Capture the cell that displays the provided text and extract its [x, y] central coordinate. 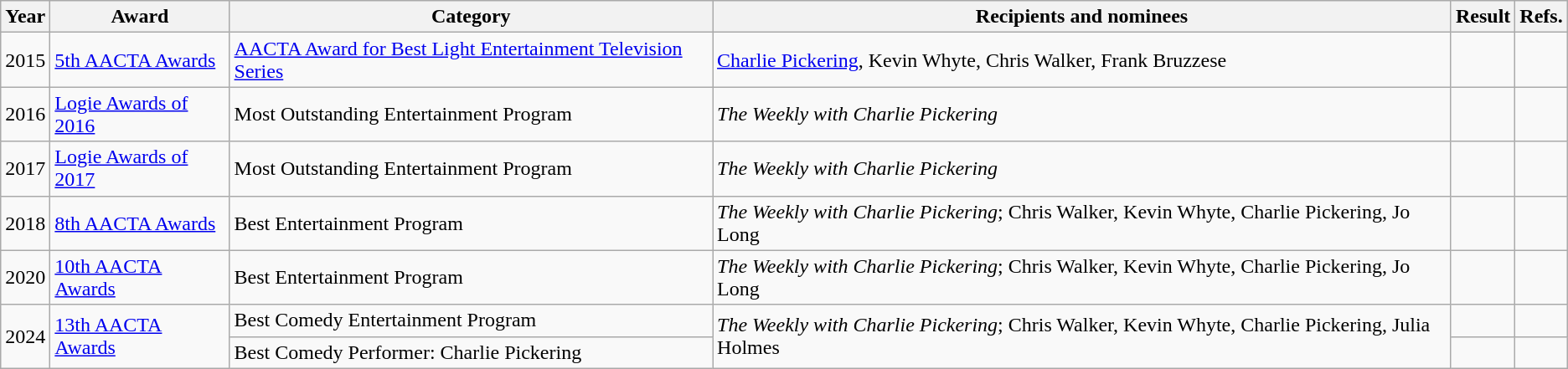
Category [471, 17]
Award [140, 17]
Year [25, 17]
Logie Awards of 2017 [140, 169]
2017 [25, 169]
Best Comedy Performer: Charlie Pickering [471, 352]
13th AACTA Awards [140, 336]
2015 [25, 60]
The Weekly with Charlie Pickering; Chris Walker, Kevin Whyte, Charlie Pickering, Julia Holmes [1082, 336]
8th AACTA Awards [140, 223]
5th AACTA Awards [140, 60]
Best Comedy Entertainment Program [471, 320]
Logie Awards of 2016 [140, 114]
10th AACTA Awards [140, 278]
Charlie Pickering, Kevin Whyte, Chris Walker, Frank Bruzzese [1082, 60]
Result [1483, 17]
Recipients and nominees [1082, 17]
AACTA Award for Best Light Entertainment Television Series [471, 60]
2020 [25, 278]
2024 [25, 336]
Refs. [1541, 17]
2018 [25, 223]
2016 [25, 114]
